Provide the [X, Y] coordinate of the cell's center where the given text is located.  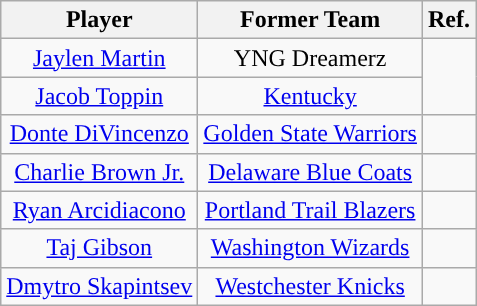
YNG Dreamerz [310, 58]
Ryan Arcidiacono [100, 210]
Taj Gibson [100, 248]
Delaware Blue Coats [310, 172]
Kentucky [310, 96]
Ref. [448, 20]
Westchester Knicks [310, 286]
Player [100, 20]
Former Team [310, 20]
Jaylen Martin [100, 58]
Dmytro Skapintsev [100, 286]
Charlie Brown Jr. [100, 172]
Golden State Warriors [310, 134]
Washington Wizards [310, 248]
Donte DiVincenzo [100, 134]
Jacob Toppin [100, 96]
Portland Trail Blazers [310, 210]
